Detect which cell encompasses the target text, then output its (X, Y) center coordinate. 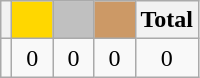
Total (167, 20)
